From the cell containing the given text, extract its center point as [x, y] coordinate. 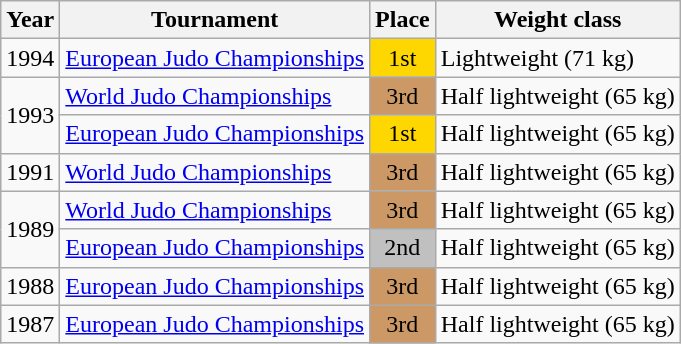
2nd [403, 248]
1994 [30, 58]
Lightweight (71 kg) [558, 58]
Year [30, 20]
Tournament [215, 20]
1993 [30, 115]
1987 [30, 324]
Place [403, 20]
Weight class [558, 20]
1989 [30, 229]
1988 [30, 286]
1991 [30, 172]
